Return [X, Y] of the center of cell containing provided text 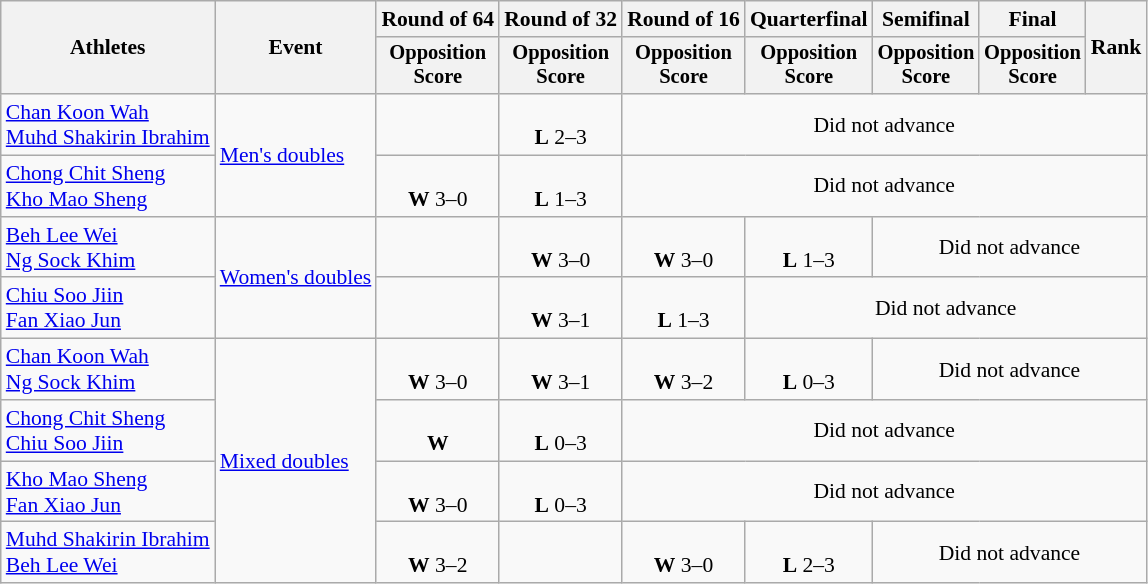
Women's doubles [296, 278]
Quarterfinal [809, 19]
Semifinal [926, 19]
W [438, 430]
Men's doubles [296, 155]
Muhd Shakirin IbrahimBeh Lee Wei [108, 552]
Round of 64 [438, 19]
Mixed doubles [296, 461]
Final [1032, 19]
Beh Lee WeiNg Sock Khim [108, 248]
Round of 16 [684, 19]
Chong Chit ShengKho Mao Sheng [108, 186]
Chan Koon WahNg Sock Khim [108, 370]
Chiu Soo JiinFan Xiao Jun [108, 308]
Round of 32 [560, 19]
Chan Koon WahMuhd Shakirin Ibrahim [108, 124]
Kho Mao ShengFan Xiao Jun [108, 492]
Event [296, 48]
Rank [1116, 48]
Athletes [108, 48]
Chong Chit ShengChiu Soo Jiin [108, 430]
